For the text-containing cell, return its midpoint in (x, y) coordinate format. 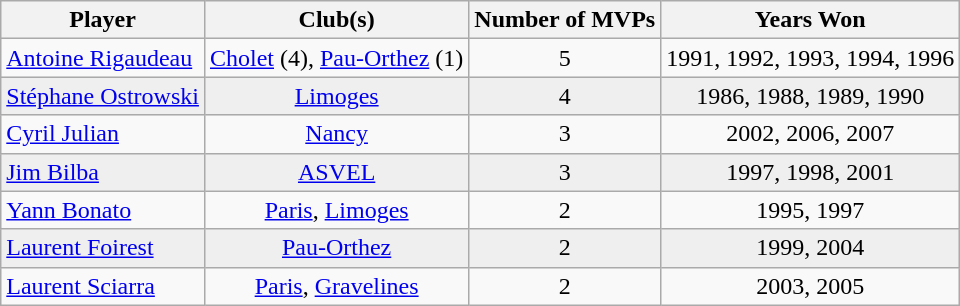
ASVEL (336, 172)
1999, 2004 (810, 248)
Cyril Julian (103, 134)
Stéphane Ostrowski (103, 96)
Jim Bilba (103, 172)
1991, 1992, 1993, 1994, 1996 (810, 58)
Laurent Sciarra (103, 286)
1986, 1988, 1989, 1990 (810, 96)
1995, 1997 (810, 210)
Pau-Orthez (336, 248)
Paris, Gravelines (336, 286)
Antoine Rigaudeau (103, 58)
2003, 2005 (810, 286)
Nancy (336, 134)
1997, 1998, 2001 (810, 172)
Yann Bonato (103, 210)
Years Won (810, 20)
5 (565, 58)
Cholet (4), Pau-Orthez (1) (336, 58)
Laurent Foirest (103, 248)
Club(s) (336, 20)
Paris, Limoges (336, 210)
4 (565, 96)
Player (103, 20)
Limoges (336, 96)
2002, 2006, 2007 (810, 134)
Number of MVPs (565, 20)
